Locate the cell with the specified text and output its [x, y] center coordinate. 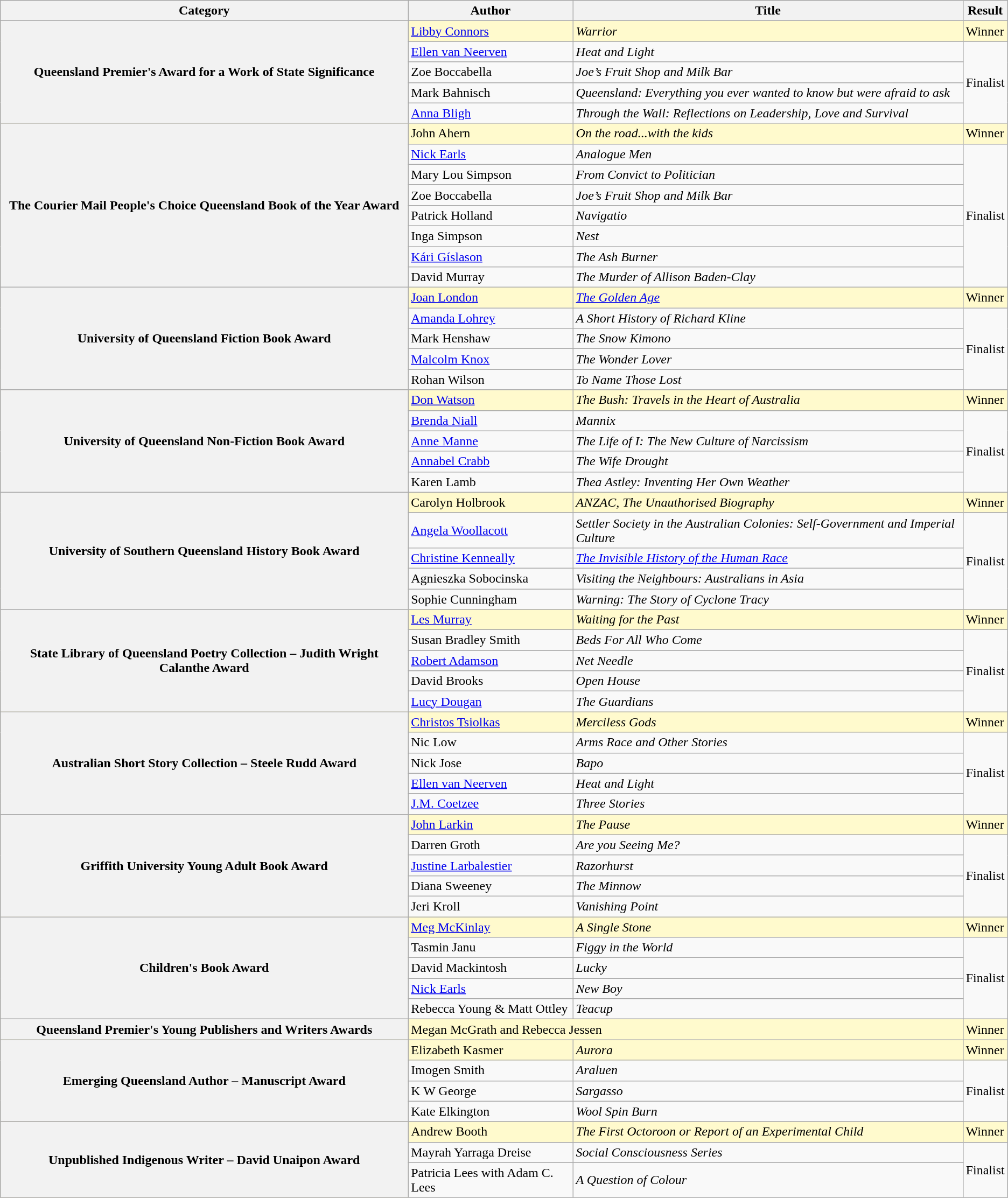
The Pause [768, 824]
Joan London [491, 298]
Aurora [768, 1050]
Susan Bradley Smith [491, 640]
The Life of I: The New Culture of Narcissism [768, 441]
Rohan Wilson [491, 380]
Wool Spin Burn [768, 1111]
Open House [768, 681]
Kári Gíslason [491, 257]
Nick Jose [491, 763]
Warning: The Story of Cyclone Tracy [768, 599]
Visiting the Neighbours: Australians in Asia [768, 578]
Beds For All Who Come [768, 640]
Megan McGrath and Rebecca Jessen [685, 1029]
Tasmin Janu [491, 948]
Settler Society in the Australian Colonies: Self-Government and Imperial Culture [768, 530]
Diana Sweeney [491, 886]
The Invisible History of the Human Race [768, 558]
Amanda Lohrey [491, 318]
The Wife Drought [768, 461]
A Short History of Richard Kline [768, 318]
Carolyn Holbrook [491, 502]
Australian Short Story Collection – Steele Rudd Award [205, 763]
Queensland Premier's Young Publishers and Writers Awards [205, 1029]
Les Murray [491, 620]
Social Consciousness Series [768, 1152]
New Boy [768, 989]
Figgy in the World [768, 948]
Result [985, 11]
Analogue Men [768, 154]
To Name Those Lost [768, 380]
Meg McKinlay [491, 927]
Through the Wall: Reflections on Leadership, Love and Survival [768, 113]
The First Octoroon or Report of an Experimental Child [768, 1132]
Agnieszka Sobocinska [491, 578]
Mannix [768, 421]
Bapo [768, 763]
Queensland: Everything you ever wanted to know but were afraid to ask [768, 93]
Sargasso [768, 1091]
Justine Larbalestier [491, 865]
Title [768, 11]
Rebecca Young & Matt Ottley [491, 1009]
Waiting for the Past [768, 620]
Don Watson [491, 400]
Teacup [768, 1009]
Emerging Queensland Author – Manuscript Award [205, 1081]
Kate Elkington [491, 1111]
Razorhurst [768, 865]
ANZAC, The Unauthorised Biography [768, 502]
The Bush: Travels in the Heart of Australia [768, 400]
Sophie Cunningham [491, 599]
David Mackintosh [491, 968]
Net Needle [768, 661]
Thea Astley: Inventing Her Own Weather [768, 482]
Mark Henshaw [491, 339]
Lucky [768, 968]
The Minnow [768, 886]
Brenda Niall [491, 421]
State Library of Queensland Poetry Collection – Judith Wright Calanthe Award [205, 661]
Three Stories [768, 804]
Malcolm Knox [491, 359]
Anne Manne [491, 441]
Christos Tsiolkas [491, 722]
Robert Adamson [491, 661]
On the road...with the kids [768, 134]
Mary Lou Simpson [491, 174]
Araluen [768, 1070]
Karen Lamb [491, 482]
David Brooks [491, 681]
The Courier Mail People's Choice Queensland Book of the Year Award [205, 205]
Jeri Kroll [491, 906]
Griffith University Young Adult Book Award [205, 865]
The Golden Age [768, 298]
A Question of Colour [768, 1180]
Category [205, 11]
The Ash Burner [768, 257]
A Single Stone [768, 927]
John Ahern [491, 134]
Patricia Lees with Adam C. Lees [491, 1180]
Patrick Holland [491, 215]
From Convict to Politician [768, 174]
J.M. Coetzee [491, 804]
Mark Bahnisch [491, 93]
Author [491, 11]
The Guardians [768, 702]
Darren Groth [491, 845]
The Wonder Lover [768, 359]
Lucy Dougan [491, 702]
University of Queensland Non-Fiction Book Award [205, 441]
University of Southern Queensland History Book Award [205, 550]
Are you Seeing Me? [768, 845]
Unpublished Indigenous Writer – David Unaipon Award [205, 1160]
Christine Kenneally [491, 558]
Vanishing Point [768, 906]
The Murder of Allison Baden-Clay [768, 277]
The Snow Kimono [768, 339]
Annabel Crabb [491, 461]
Merciless Gods [768, 722]
Navigatio [768, 215]
Andrew Booth [491, 1132]
Imogen Smith [491, 1070]
Nic Low [491, 742]
Inga Simpson [491, 236]
Children's Book Award [205, 968]
Mayrah Yarraga Dreise [491, 1152]
Warrior [768, 31]
Queensland Premier's Award for a Work of State Significance [205, 72]
John Larkin [491, 824]
Arms Race and Other Stories [768, 742]
K W George [491, 1091]
Angela Woollacott [491, 530]
Elizabeth Kasmer [491, 1050]
University of Queensland Fiction Book Award [205, 339]
Anna Bligh [491, 113]
Libby Connors [491, 31]
Nest [768, 236]
David Murray [491, 277]
